From the cell containing the given text, extract its center point as (x, y) coordinate. 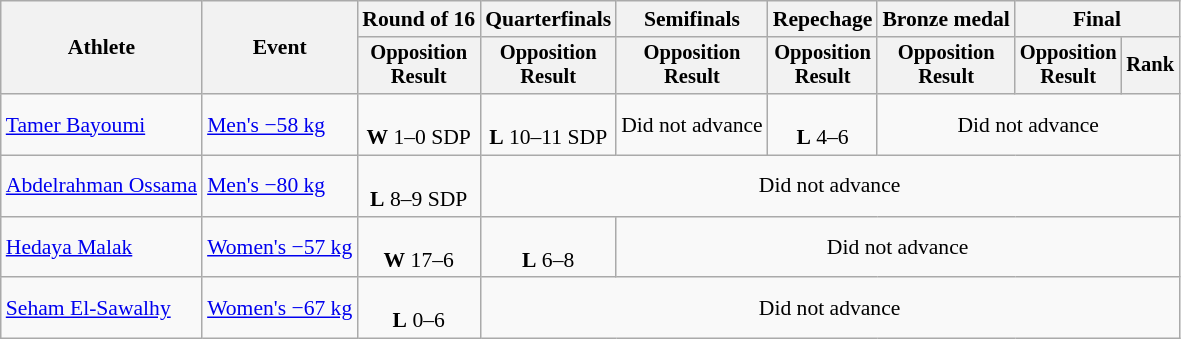
Men's −58 kg (280, 124)
Repechage (823, 19)
L 6–8 (548, 248)
L 4–6 (823, 124)
Rank (1150, 66)
W 1–0 SDP (418, 124)
L 10–11 SDP (548, 124)
Semifinals (692, 19)
Tamer Bayoumi (102, 124)
Seham El-Sawalhy (102, 308)
Final (1097, 19)
Women's −67 kg (280, 308)
L 0–6 (418, 308)
W 17–6 (418, 248)
Women's −57 kg (280, 248)
Abdelrahman Ossama (102, 186)
Round of 16 (418, 19)
Bronze medal (946, 19)
Quarterfinals (548, 19)
Athlete (102, 48)
L 8–9 SDP (418, 186)
Hedaya Malak (102, 248)
Event (280, 48)
Men's −80 kg (280, 186)
